Provide the (X, Y) coordinate of the cell's center where the given text is located.  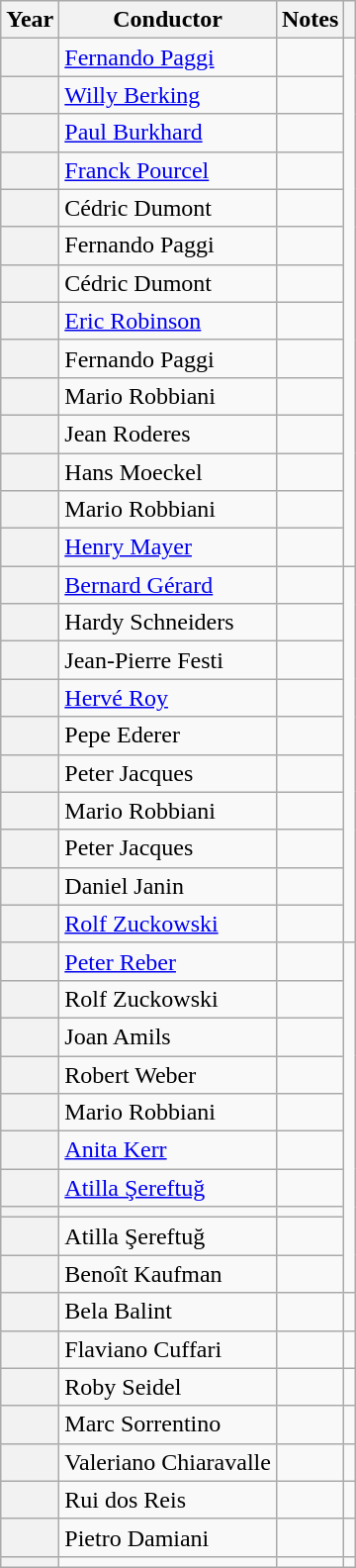
Anita Kerr (168, 1150)
Peter Reber (168, 961)
Valeriano Chiaravalle (168, 1462)
Franck Pourcel (168, 170)
Jean-Pierre Festi (168, 660)
Jean Roderes (168, 434)
Daniel Janin (168, 886)
Notes (310, 20)
Bela Balint (168, 1312)
Willy Berking (168, 95)
Hans Moeckel (168, 472)
Robert Weber (168, 1074)
Bernard Gérard (168, 585)
Joan Amils (168, 1036)
Marc Sorrentino (168, 1424)
Flaviano Cuffari (168, 1349)
Paul Burkhard (168, 133)
Benoît Kaufman (168, 1274)
Conductor (168, 20)
Hervé Roy (168, 698)
Eric Robinson (168, 321)
Roby Seidel (168, 1387)
Pietro Damiani (168, 1537)
Year (30, 20)
Hardy Schneiders (168, 623)
Pepe Ederer (168, 735)
Henry Mayer (168, 547)
Rui dos Reis (168, 1500)
